Identify which cell holds the provided text, then report its (X, Y) central coordinate. 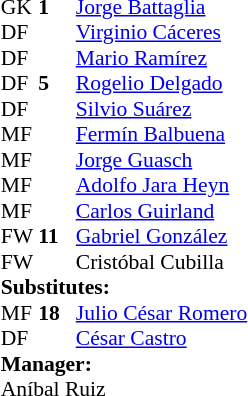
Mario Ramírez (162, 58)
Julio César Romero (162, 313)
Adolfo Jara Heyn (162, 185)
Substitutes: (124, 287)
Silvio Suárez (162, 109)
Manager: (124, 364)
Cristóbal Cubilla (162, 262)
Virginio Cáceres (162, 33)
11 (57, 237)
Jorge Guasch (162, 160)
Rogelio Delgado (162, 83)
18 (57, 313)
César Castro (162, 339)
5 (57, 83)
Gabriel González (162, 237)
Carlos Guirland (162, 211)
Fermín Balbuena (162, 135)
